For the text-containing cell, return its midpoint in [X, Y] coordinate format. 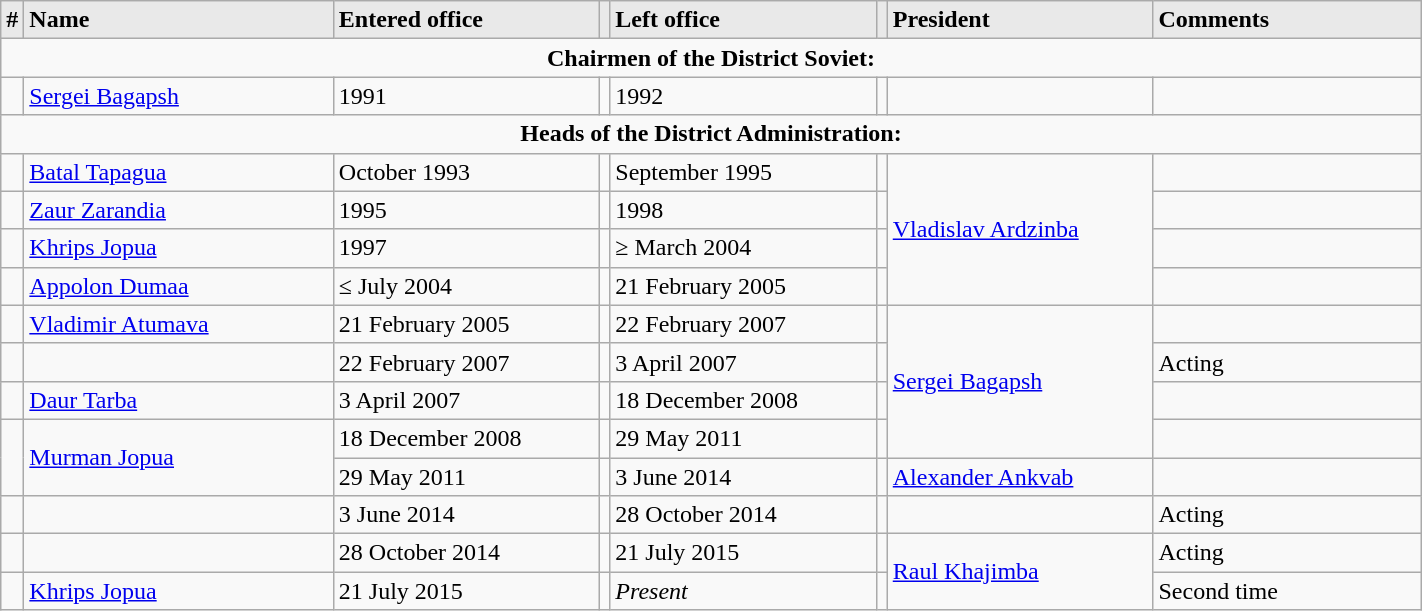
≥ March 2004 [743, 248]
Vladimir Atumava [178, 324]
October 1993 [466, 172]
Raul Khajimba [1020, 572]
Entered office [466, 20]
≤ July 2004 [466, 286]
President [1020, 20]
Comments [1287, 20]
Vladislav Ardzinba [1020, 229]
Alexander Ankvab [1020, 477]
Second time [1287, 591]
1997 [466, 248]
Chairmen of the District Soviet: [711, 58]
Heads of the District Administration: [711, 134]
1998 [743, 210]
Appolon Dumaa [178, 286]
1992 [743, 96]
Zaur Zarandia [178, 210]
Left office [743, 20]
September 1995 [743, 172]
Present [743, 591]
# [12, 20]
1991 [466, 96]
Name [178, 20]
Daur Tarba [178, 400]
Batal Tapagua [178, 172]
1995 [466, 210]
Murman Jopua [178, 457]
